Capture the cell that displays the provided text and extract its [x, y] central coordinate. 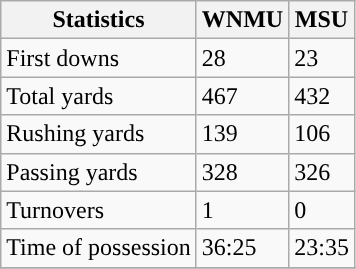
139 [242, 134]
1 [242, 210]
Total yards [99, 96]
23 [322, 58]
Statistics [99, 20]
328 [242, 172]
28 [242, 58]
Passing yards [99, 172]
Turnovers [99, 210]
432 [322, 96]
First downs [99, 58]
326 [322, 172]
Time of possession [99, 248]
36:25 [242, 248]
0 [322, 210]
23:35 [322, 248]
Rushing yards [99, 134]
467 [242, 96]
106 [322, 134]
WNMU [242, 20]
MSU [322, 20]
